Return the [X, Y] coordinate for the center point of the cell that contains the specified text.  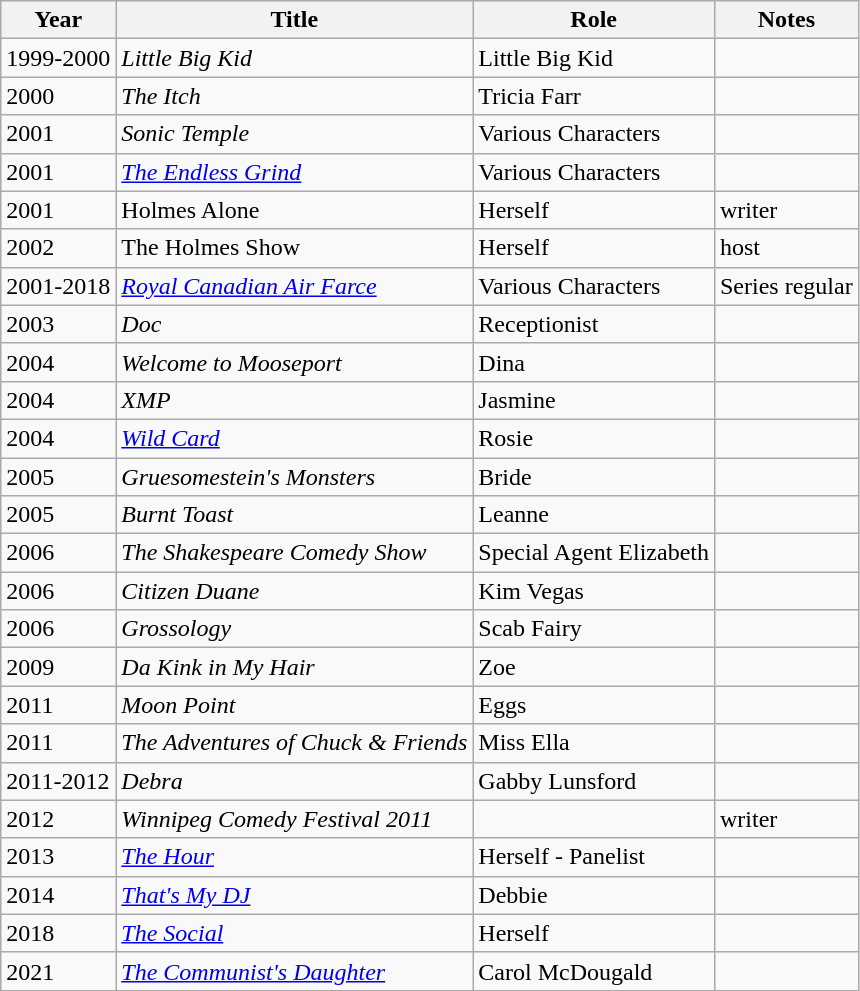
Gruesomestein's Monsters [294, 477]
The Holmes Show [294, 248]
Dina [594, 362]
2014 [58, 895]
2012 [58, 819]
Debra [294, 781]
XMP [294, 400]
The Shakespeare Comedy Show [294, 553]
Series regular [786, 286]
Herself - Panelist [594, 857]
Jasmine [594, 400]
Citizen Duane [294, 591]
Royal Canadian Air Farce [294, 286]
Receptionist [594, 324]
Bride [594, 477]
The Communist's Daughter [294, 971]
Burnt Toast [294, 515]
The Social [294, 933]
Carol McDougald [594, 971]
Eggs [594, 705]
Year [58, 20]
2013 [58, 857]
2009 [58, 667]
The Adventures of Chuck & Friends [294, 743]
Welcome to Mooseport [294, 362]
The Endless Grind [294, 172]
Special Agent Elizabeth [594, 553]
That's My DJ [294, 895]
Role [594, 20]
Kim Vegas [594, 591]
Da Kink in My Hair [294, 667]
host [786, 248]
Debbie [594, 895]
The Itch [294, 96]
Title [294, 20]
2003 [58, 324]
2021 [58, 971]
Scab Fairy [594, 629]
Doc [294, 324]
1999-2000 [58, 58]
2000 [58, 96]
Tricia Farr [594, 96]
The Hour [294, 857]
Sonic Temple [294, 134]
2011-2012 [58, 781]
Gabby Lunsford [594, 781]
Winnipeg Comedy Festival 2011 [294, 819]
2018 [58, 933]
Leanne [594, 515]
Miss Ella [594, 743]
Zoe [594, 667]
Grossology [294, 629]
Wild Card [294, 438]
Notes [786, 20]
2002 [58, 248]
Rosie [594, 438]
Holmes Alone [294, 210]
2001-2018 [58, 286]
Moon Point [294, 705]
